Find where the given text appears and provide that cell's center as [x, y] coordinate. 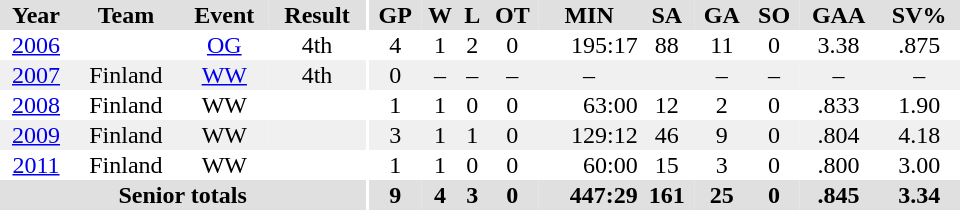
2011 [36, 165]
161 [666, 195]
88 [666, 45]
.845 [839, 195]
GAA [839, 15]
.804 [839, 135]
.833 [839, 105]
2009 [36, 135]
SA [666, 15]
11 [722, 45]
129:12 [589, 135]
MIN [589, 15]
GP [396, 15]
W [440, 15]
2006 [36, 45]
25 [722, 195]
12 [666, 105]
GA [722, 15]
15 [666, 165]
SO [774, 15]
195:17 [589, 45]
4.18 [919, 135]
.875 [919, 45]
60:00 [589, 165]
Event [224, 15]
2007 [36, 75]
L [472, 15]
Result [318, 15]
447:29 [589, 195]
1.90 [919, 105]
3.38 [839, 45]
3.34 [919, 195]
Senior totals [182, 195]
3.00 [919, 165]
Year [36, 15]
OT [512, 15]
Team [126, 15]
63:00 [589, 105]
46 [666, 135]
OG [224, 45]
SV% [919, 15]
2008 [36, 105]
.800 [839, 165]
